Output the [x, y] coordinate of the center of the cell containing the given text.  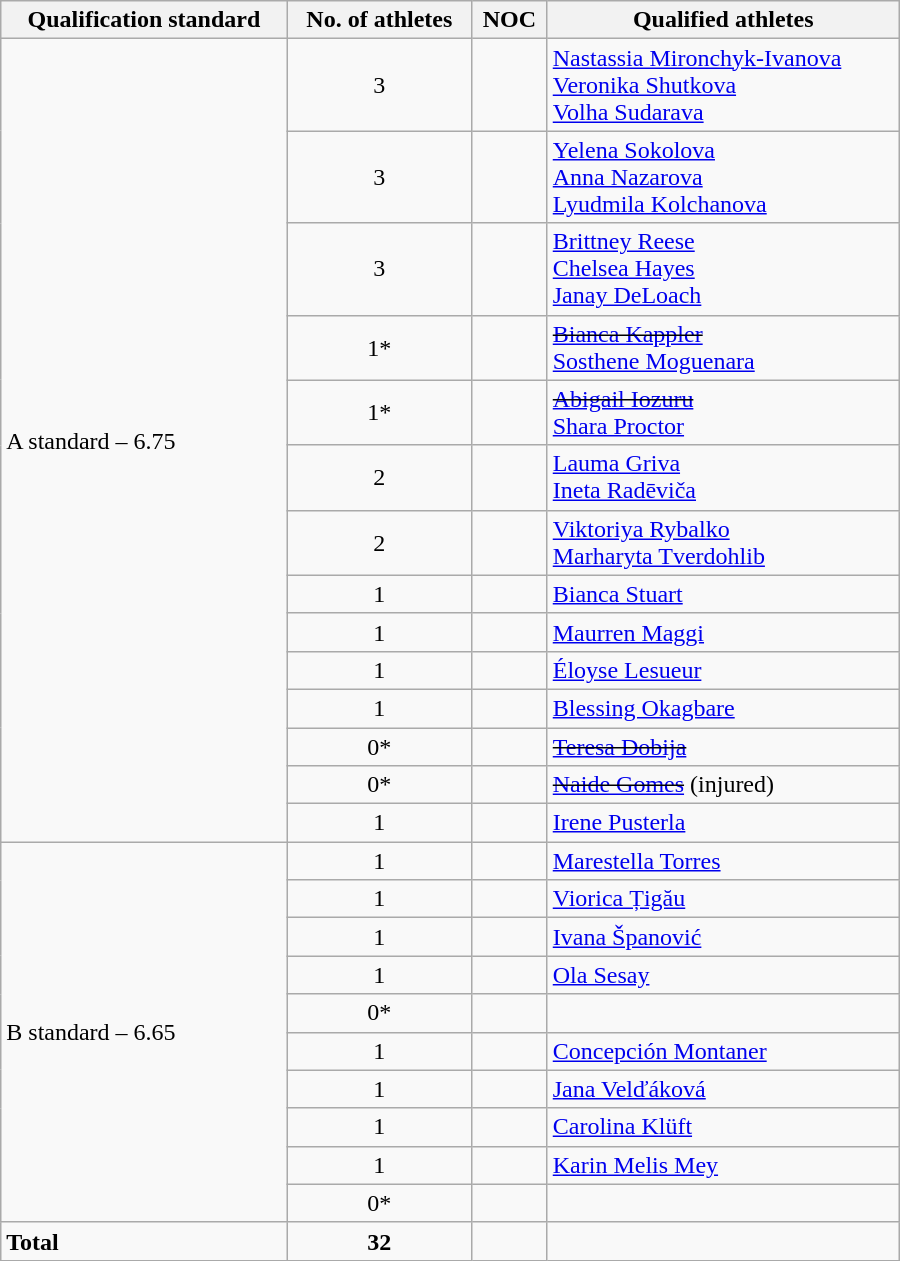
Marestella Torres [723, 861]
Qualified athletes [723, 20]
Teresa Dobija [723, 747]
Qualification standard [144, 20]
Brittney ReeseChelsea HayesJanay DeLoach [723, 269]
Abigail IozuruShara Proctor [723, 412]
Viktoriya RybalkoMarharyta Tverdohlib [723, 542]
Jana Velďáková [723, 1089]
Concepción Montaner [723, 1051]
Yelena SokolovaAnna NazarovaLyudmila Kolchanova [723, 177]
Ivana Španović [723, 937]
Viorica Țigău [723, 899]
A standard – 6.75 [144, 440]
Bianca Stuart [723, 594]
Irene Pusterla [723, 823]
Bianca KapplerSosthene Moguenara [723, 348]
Maurren Maggi [723, 632]
Carolina Klüft [723, 1127]
Lauma GrivaIneta Radēviča [723, 478]
Karin Melis Mey [723, 1165]
Total [144, 1241]
Naide Gomes (injured) [723, 785]
Éloyse Lesueur [723, 670]
NOC [510, 20]
No. of athletes [379, 20]
32 [379, 1241]
Blessing Okagbare [723, 708]
B standard – 6.65 [144, 1032]
Nastassia Mironchyk-IvanovaVeronika ShutkovaVolha Sudarava [723, 85]
Ola Sesay [723, 975]
